Locate the cell with the specified text and output its [x, y] center coordinate. 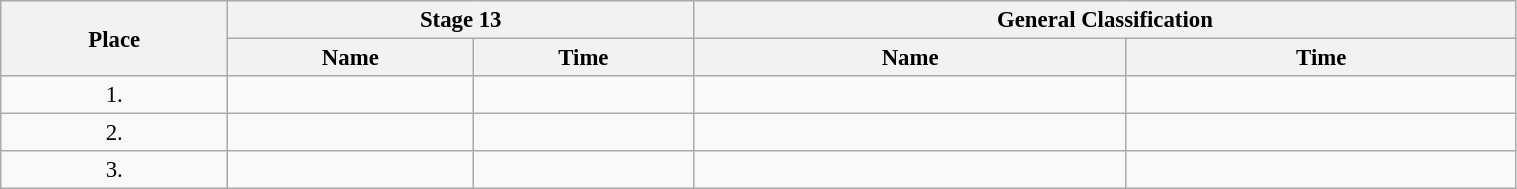
2. [114, 133]
Stage 13 [461, 20]
3. [114, 170]
1. [114, 95]
General Classification [1105, 20]
Place [114, 38]
